Return the (x, y) coordinate for the center point of the cell that contains the specified text.  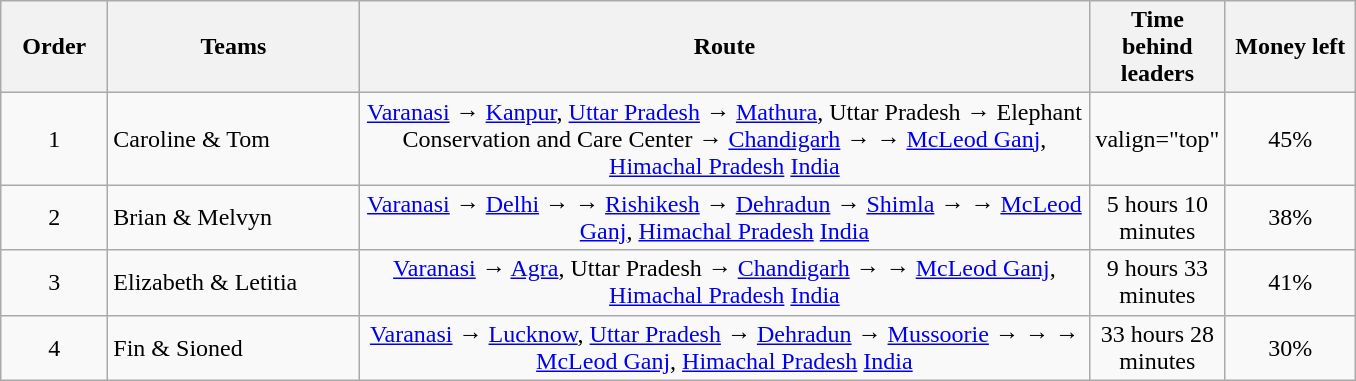
valign="top" (1158, 139)
5 hours 10 minutes (1158, 218)
Elizabeth & Letitia (234, 282)
Fin & Sioned (234, 348)
Money left (1290, 47)
33 hours 28 minutes (1158, 348)
30% (1290, 348)
38% (1290, 218)
Teams (234, 47)
Order (54, 47)
1 (54, 139)
Route (724, 47)
Caroline & Tom (234, 139)
4 (54, 348)
3 (54, 282)
9 hours 33 minutes (1158, 282)
Varanasi → Agra, Uttar Pradesh → Chandigarh → → McLeod Ganj, Himachal Pradesh India (724, 282)
Varanasi → Lucknow, Uttar Pradesh → Dehradun → Mussoorie → → → McLeod Ganj, Himachal Pradesh India (724, 348)
Brian & Melvyn (234, 218)
45% (1290, 139)
Varanasi → Delhi → → Rishikesh → Dehradun → Shimla → → McLeod Ganj, Himachal Pradesh India (724, 218)
41% (1290, 282)
Time behind leaders (1158, 47)
2 (54, 218)
